Identify which cell holds the provided text, then report its (X, Y) central coordinate. 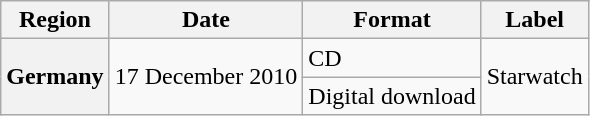
Digital download (392, 96)
Label (534, 20)
Germany (55, 77)
Format (392, 20)
17 December 2010 (206, 77)
CD (392, 58)
Region (55, 20)
Starwatch (534, 77)
Date (206, 20)
